Search for the cell housing the specified text and yield its [x, y] center coordinate. 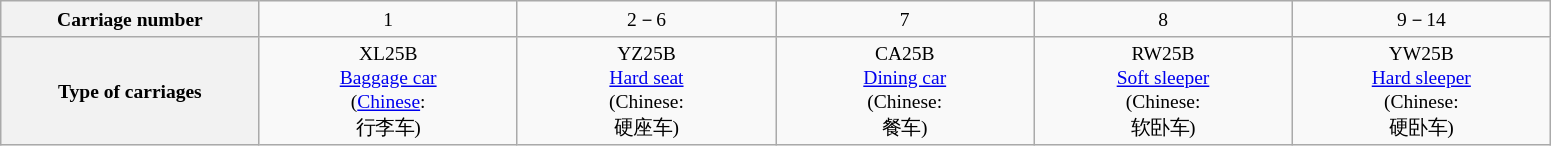
CA25BDining car(Chinese:餐车) [905, 91]
9－14 [1421, 19]
XL25BBaggage car(Chinese:行李车) [388, 91]
2－6 [646, 19]
Type of carriages [130, 91]
YZ25BHard seat(Chinese:硬座车) [646, 91]
7 [905, 19]
Carriage number [130, 19]
1 [388, 19]
YW25BHard sleeper(Chinese:硬卧车) [1421, 91]
RW25BSoft sleeper(Chinese:软卧车) [1163, 91]
8 [1163, 19]
